Scan for the cell matching the given text and deliver its (X, Y) coordinate at center. 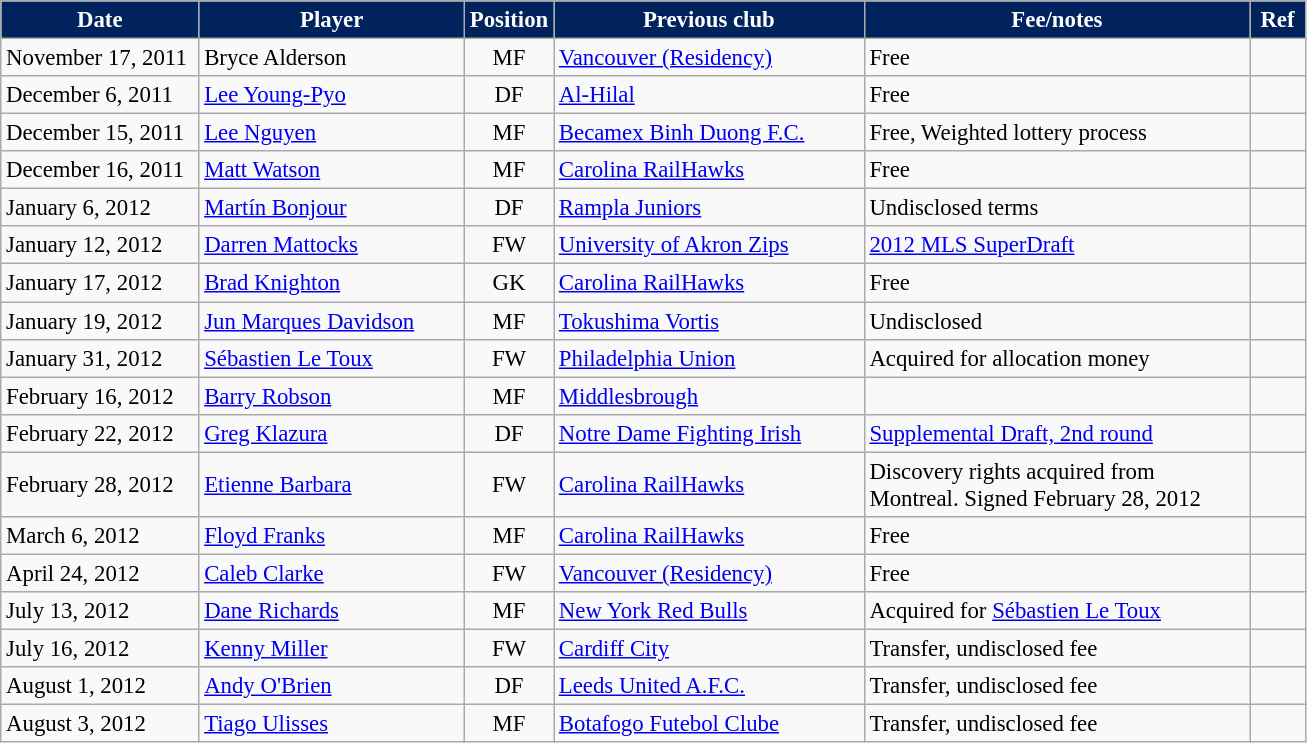
January 31, 2012 (100, 358)
Martín Bonjour (332, 208)
January 17, 2012 (100, 283)
Tokushima Vortis (710, 321)
Acquired for Sébastien Le Toux (1057, 611)
Position (508, 20)
January 6, 2012 (100, 208)
July 16, 2012 (100, 648)
Discovery rights acquired from Montreal. Signed February 28, 2012 (1057, 484)
Cardiff City (710, 648)
Rampla Juniors (710, 208)
August 3, 2012 (100, 724)
Floyd Franks (332, 536)
Player (332, 20)
Lee Nguyen (332, 133)
February 16, 2012 (100, 396)
Sébastien Le Toux (332, 358)
November 17, 2011 (100, 58)
December 15, 2011 (100, 133)
Barry Robson (332, 396)
Dane Richards (332, 611)
New York Red Bulls (710, 611)
Becamex Binh Duong F.C. (710, 133)
Fee/notes (1057, 20)
Acquired for allocation money (1057, 358)
January 12, 2012 (100, 245)
GK (508, 283)
Tiago Ulisses (332, 724)
University of Akron Zips (710, 245)
Caleb Clarke (332, 573)
Etienne Barbara (332, 484)
Darren Mattocks (332, 245)
February 28, 2012 (100, 484)
August 1, 2012 (100, 686)
Previous club (710, 20)
Matt Watson (332, 170)
Jun Marques Davidson (332, 321)
Middlesbrough (710, 396)
July 13, 2012 (100, 611)
Date (100, 20)
Lee Young-Pyo (332, 95)
March 6, 2012 (100, 536)
January 19, 2012 (100, 321)
Brad Knighton (332, 283)
Kenny Miller (332, 648)
December 6, 2011 (100, 95)
Ref (1278, 20)
Free, Weighted lottery process (1057, 133)
Philadelphia Union (710, 358)
December 16, 2011 (100, 170)
Greg Klazura (332, 433)
Undisclosed (1057, 321)
Supplemental Draft, 2nd round (1057, 433)
Bryce Alderson (332, 58)
Leeds United A.F.C. (710, 686)
Undisclosed terms (1057, 208)
Andy O'Brien (332, 686)
2012 MLS SuperDraft (1057, 245)
Botafogo Futebol Clube (710, 724)
February 22, 2012 (100, 433)
Notre Dame Fighting Irish (710, 433)
April 24, 2012 (100, 573)
Al-Hilal (710, 95)
